Return [X, Y] of the center of cell containing provided text 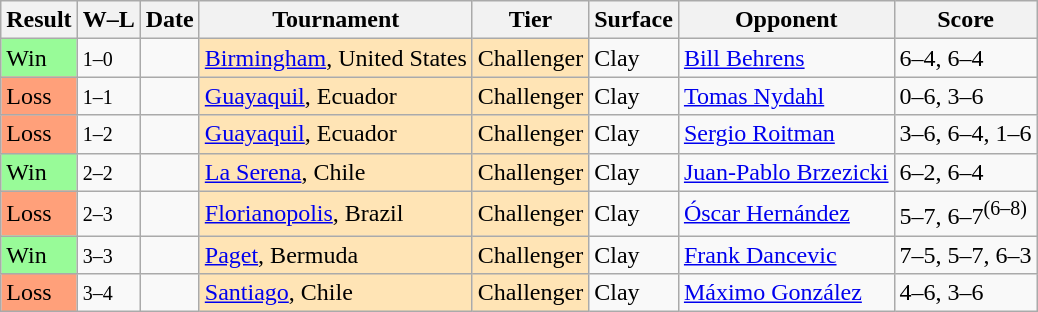
Surface [634, 20]
Sergio Roitman [786, 134]
Result [39, 20]
Bill Behrens [786, 58]
3–3 [108, 255]
4–6, 3–6 [966, 293]
3–6, 6–4, 1–6 [966, 134]
Tournament [336, 20]
Frank Dancevic [786, 255]
Florianopolis, Brazil [336, 214]
Óscar Hernández [786, 214]
Santiago, Chile [336, 293]
1–2 [108, 134]
Máximo González [786, 293]
2–3 [108, 214]
3–4 [108, 293]
1–1 [108, 96]
Score [966, 20]
6–2, 6–4 [966, 172]
Date [170, 20]
Paget, Bermuda [336, 255]
La Serena, Chile [336, 172]
W–L [108, 20]
6–4, 6–4 [966, 58]
2–2 [108, 172]
Tier [530, 20]
1–0 [108, 58]
5–7, 6–7(6–8) [966, 214]
Tomas Nydahl [786, 96]
0–6, 3–6 [966, 96]
7–5, 5–7, 6–3 [966, 255]
Juan-Pablo Brzezicki [786, 172]
Opponent [786, 20]
Birmingham, United States [336, 58]
